Identify which cell holds the provided text, then report its (X, Y) central coordinate. 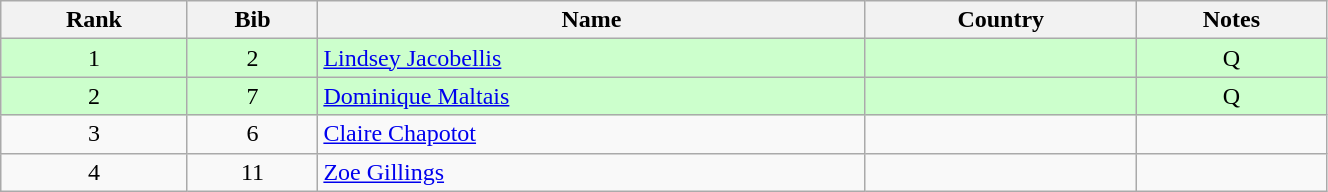
Bib (252, 20)
Country (1000, 20)
Rank (94, 20)
Claire Chapotot (592, 134)
3 (94, 134)
Notes (1231, 20)
11 (252, 172)
6 (252, 134)
Zoe Gillings (592, 172)
Dominique Maltais (592, 96)
Lindsey Jacobellis (592, 58)
4 (94, 172)
7 (252, 96)
1 (94, 58)
Name (592, 20)
